Provide the [x, y] coordinate of the cell's center where the given text is located.  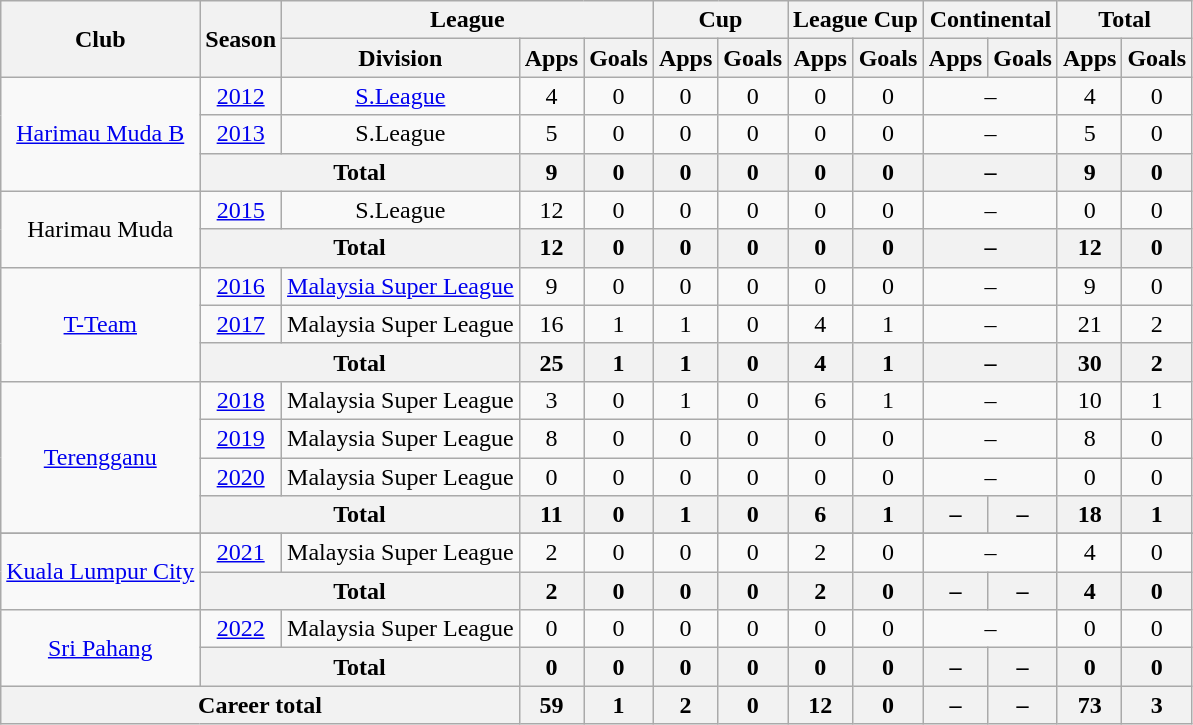
League Cup [856, 20]
2015 [241, 210]
Division [401, 58]
2021 [241, 553]
11 [551, 515]
Cup [720, 20]
2019 [241, 438]
Terengganu [100, 457]
T-Team [100, 324]
Harimau Muda B [100, 134]
16 [551, 324]
2013 [241, 134]
Continental [990, 20]
2018 [241, 400]
League [468, 20]
Kuala Lumpur City [100, 572]
2020 [241, 477]
59 [551, 705]
10 [1089, 400]
Sri Pahang [100, 648]
Club [100, 39]
18 [1089, 515]
Season [241, 39]
Career total [260, 705]
25 [551, 362]
2012 [241, 96]
30 [1089, 362]
73 [1089, 705]
2016 [241, 286]
Harimau Muda [100, 229]
21 [1089, 324]
2022 [241, 629]
2017 [241, 324]
